Output the [x, y] coordinate of the center of the cell containing the given text.  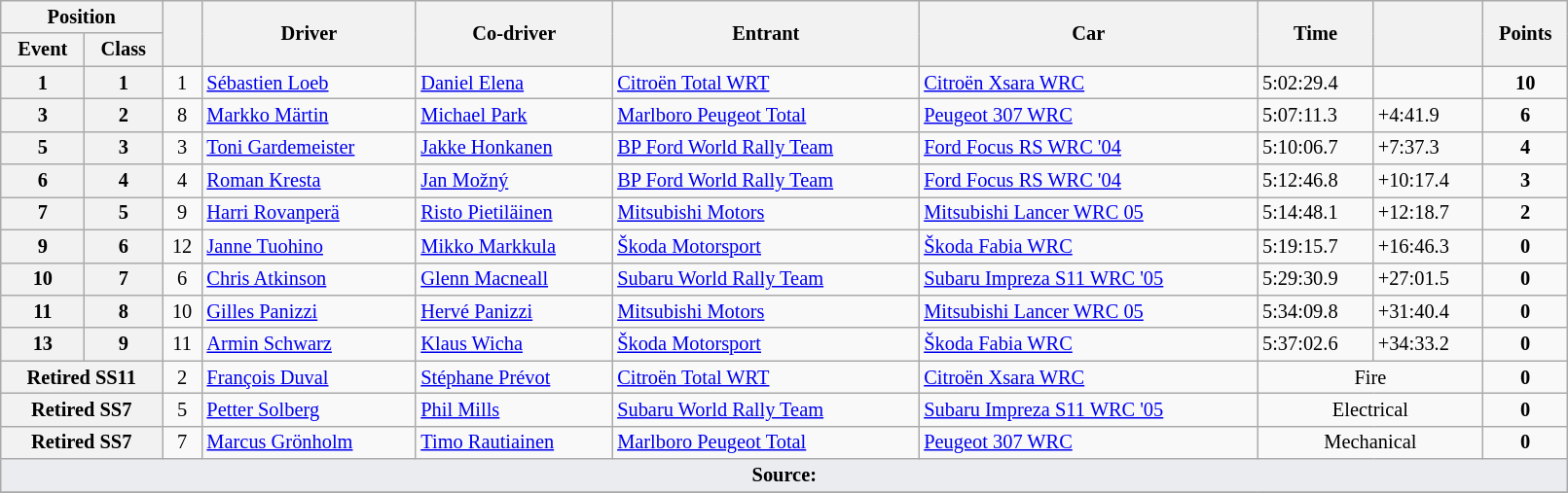
Risto Pietiläinen [514, 213]
Petter Solberg [310, 409]
5:07:11.3 [1316, 115]
5:37:02.6 [1316, 344]
Fire [1370, 377]
+27:01.5 [1429, 279]
5:34:09.8 [1316, 311]
+16:46.3 [1429, 246]
Markko Märtin [310, 115]
Gilles Panizzi [310, 311]
Harri Rovanperä [310, 213]
Janne Tuohino [310, 246]
Mikko Markkula [514, 246]
Entrant [765, 33]
Phil Mills [514, 409]
12 [183, 246]
Class [124, 50]
Time [1316, 33]
Position [82, 17]
Daniel Elena [514, 83]
Chris Atkinson [310, 279]
Klaus Wicha [514, 344]
Source: [784, 475]
Stéphane Prévot [514, 377]
5:14:48.1 [1316, 213]
Michael Park [514, 115]
Driver [310, 33]
Sébastien Loeb [310, 83]
Mechanical [1370, 442]
Hervé Panizzi [514, 311]
Toni Gardemeister [310, 148]
5:19:15.7 [1316, 246]
+4:41.9 [1429, 115]
Event [43, 50]
Armin Schwarz [310, 344]
+7:37.3 [1429, 148]
+12:18.7 [1429, 213]
5:12:46.8 [1316, 181]
Jakke Honkanen [514, 148]
Co-driver [514, 33]
Glenn Macneall [514, 279]
5:10:06.7 [1316, 148]
Marcus Grönholm [310, 442]
François Duval [310, 377]
Electrical [1370, 409]
5:29:30.9 [1316, 279]
13 [43, 344]
Jan Možný [514, 181]
Points [1526, 33]
5:02:29.4 [1316, 83]
+34:33.2 [1429, 344]
+31:40.4 [1429, 311]
+10:17.4 [1429, 181]
Timo Rautiainen [514, 442]
Roman Kresta [310, 181]
Retired SS11 [82, 377]
Car [1088, 33]
